Return the [X, Y] coordinate for the center point of the cell that contains the specified text.  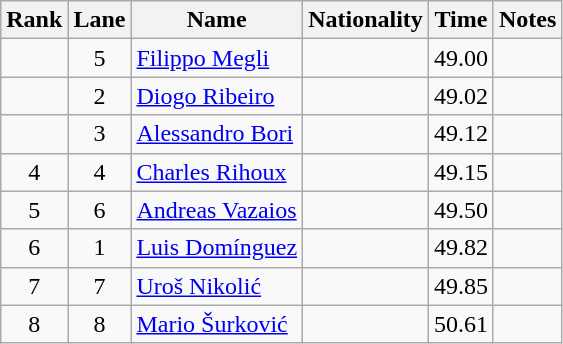
Andreas Vazaios [217, 210]
Name [217, 20]
Rank [34, 20]
49.82 [460, 248]
Nationality [366, 20]
49.50 [460, 210]
Filippo Megli [217, 58]
2 [100, 96]
3 [100, 134]
49.12 [460, 134]
Diogo Ribeiro [217, 96]
Charles Rihoux [217, 172]
50.61 [460, 324]
49.15 [460, 172]
49.02 [460, 96]
49.00 [460, 58]
Notes [527, 20]
Alessandro Bori [217, 134]
1 [100, 248]
Time [460, 20]
Luis Domínguez [217, 248]
Uroš Nikolić [217, 286]
Mario Šurković [217, 324]
Lane [100, 20]
49.85 [460, 286]
